Return the [x, y] coordinate for the center point of the cell that contains the specified text.  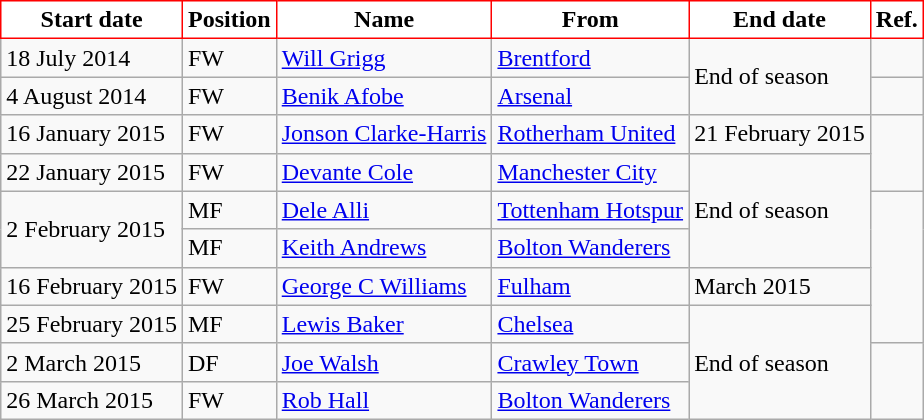
Start date [92, 20]
16 February 2015 [92, 286]
End date [780, 20]
Arsenal [590, 96]
22 January 2015 [92, 172]
2 February 2015 [92, 229]
Chelsea [590, 324]
George C Williams [384, 286]
Rob Hall [384, 400]
26 March 2015 [92, 400]
March 2015 [780, 286]
4 August 2014 [92, 96]
Name [384, 20]
Lewis Baker [384, 324]
Rotherham United [590, 134]
Dele Alli [384, 210]
Ref. [896, 20]
21 February 2015 [780, 134]
Joe Walsh [384, 362]
25 February 2015 [92, 324]
18 July 2014 [92, 58]
Keith Andrews [384, 248]
Benik Afobe [384, 96]
Position [229, 20]
DF [229, 362]
Will Grigg [384, 58]
16 January 2015 [92, 134]
Tottenham Hotspur [590, 210]
Brentford [590, 58]
Jonson Clarke-Harris [384, 134]
Crawley Town [590, 362]
Fulham [590, 286]
Devante Cole [384, 172]
Manchester City [590, 172]
2 March 2015 [92, 362]
From [590, 20]
